Pinpoint the cell where the given text exists, returning its (X, Y) midpoint coordinate. 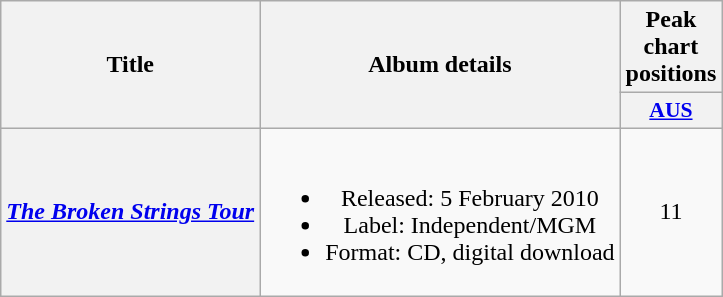
Released: 5 February 2010Label: Independent/MGMFormat: CD, digital download (440, 212)
AUS (671, 111)
Peak chartpositions (671, 47)
The Broken Strings Tour (130, 212)
Album details (440, 65)
Title (130, 65)
11 (671, 212)
